Extract the (X, Y) coordinate from the center of the cell holding the provided text.  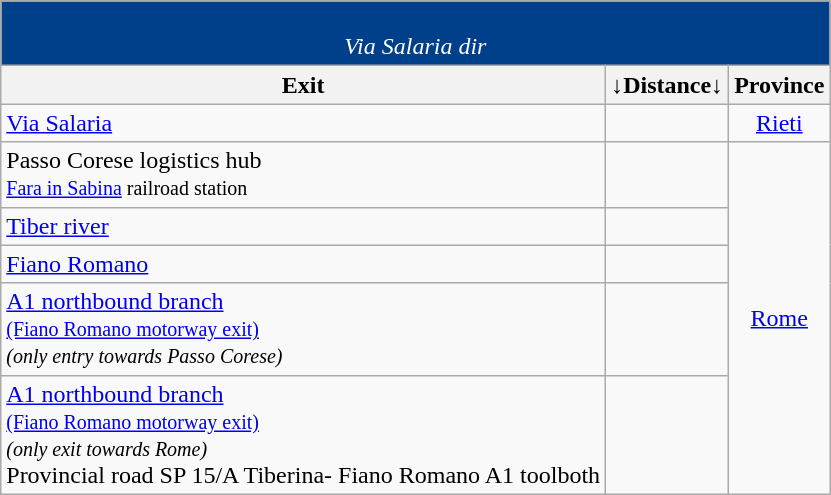
Via Salaria (304, 123)
Rieti (780, 123)
Via Salaria dir (416, 34)
Rome (780, 318)
Fiano Romano (304, 264)
A1 northbound branch(Fiano Romano motorway exit)(only exit towards Rome) Provincial road SP 15/A Tiberina- Fiano Romano A1 toolboth (304, 434)
A1 northbound branch(Fiano Romano motorway exit)(only entry towards Passo Corese) (304, 329)
↓Distance↓ (668, 85)
Exit (304, 85)
Passo Corese logistics hub Fara in Sabina railroad station (304, 174)
Province (780, 85)
Tiber river (304, 226)
